Provide the [x, y] coordinate of the cell's center where the given text is located.  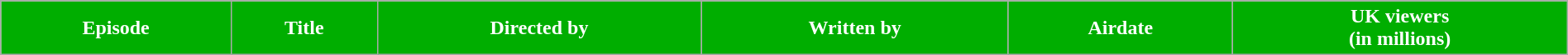
Episode [116, 28]
UK viewers(in millions) [1399, 28]
Written by [855, 28]
Airdate [1120, 28]
Directed by [539, 28]
Title [304, 28]
